Scan for the cell matching the given text and deliver its (X, Y) coordinate at center. 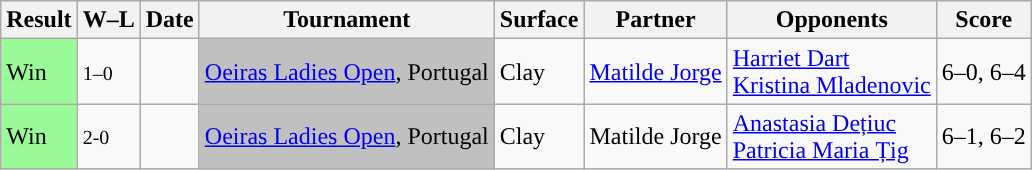
Tournament (346, 20)
Anastasia Dețiuc Patricia Maria Țig (832, 136)
1–0 (108, 72)
Date (170, 20)
Partner (656, 20)
Score (984, 20)
6–0, 6–4 (984, 72)
Surface (539, 20)
6–1, 6–2 (984, 136)
Harriet Dart Kristina Mladenovic (832, 72)
Opponents (832, 20)
Result (39, 20)
W–L (108, 20)
2-0 (108, 136)
